Output the (X, Y) coordinate of the center of the cell containing the given text.  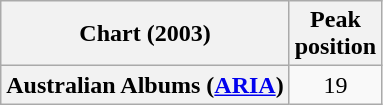
Peakposition (335, 34)
Chart (2003) (145, 34)
Australian Albums (ARIA) (145, 85)
19 (335, 85)
